Output the [X, Y] coordinate of the center of the cell containing the given text.  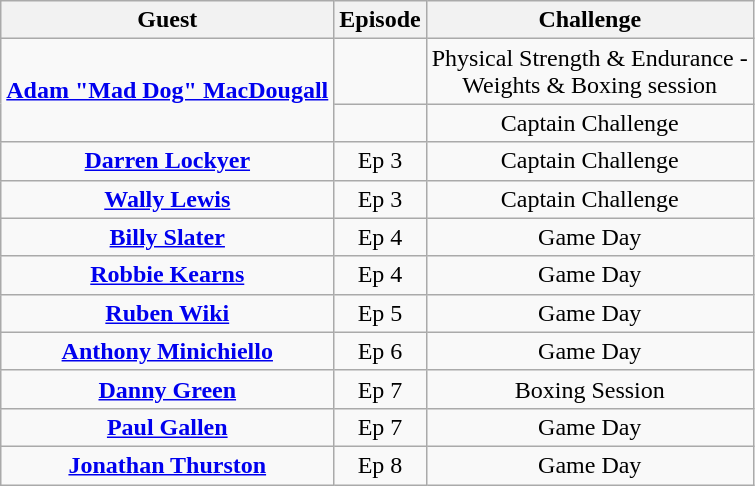
Challenge [590, 20]
Billy Slater [168, 237]
Robbie Kearns [168, 275]
Danny Green [168, 389]
Ep 5 [380, 313]
Jonathan Thurston [168, 465]
Ep 8 [380, 465]
Wally Lewis [168, 199]
Guest [168, 20]
Ruben Wiki [168, 313]
Physical Strength & Endurance -Weights & Boxing session [590, 72]
Boxing Session [590, 389]
Darren Lockyer [168, 161]
Adam "Mad Dog" MacDougall [168, 90]
Paul Gallen [168, 427]
Ep 6 [380, 351]
Anthony Minichiello [168, 351]
Episode [380, 20]
